Provide the [X, Y] coordinate of the cell's center where the given text is located.  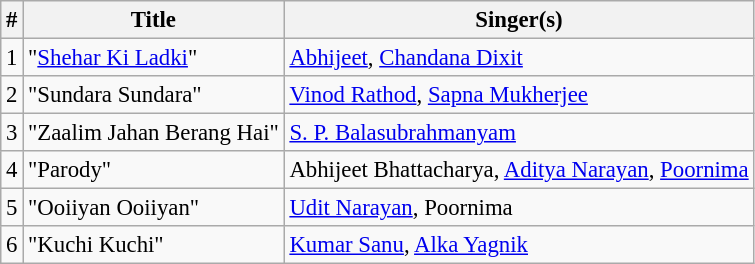
Title [154, 20]
2 [12, 95]
3 [12, 133]
6 [12, 245]
Abhijeet Bhattacharya, Aditya Narayan, Poornima [519, 170]
"Kuchi Kuchi" [154, 245]
S. P. Balasubrahmanyam [519, 133]
"Zaalim Jahan Berang Hai" [154, 133]
"Sundara Sundara" [154, 95]
# [12, 20]
5 [12, 208]
1 [12, 58]
"Shehar Ki Ladki" [154, 58]
4 [12, 170]
Udit Narayan, Poornima [519, 208]
Singer(s) [519, 20]
"Parody" [154, 170]
Vinod Rathod, Sapna Mukherjee [519, 95]
"Ooiiyan Ooiiyan" [154, 208]
Abhijeet, Chandana Dixit [519, 58]
Kumar Sanu, Alka Yagnik [519, 245]
